Search for the cell housing the specified text and yield its (x, y) center coordinate. 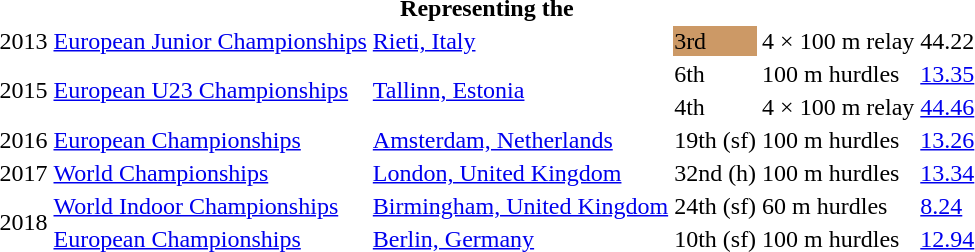
Rieti, Italy (520, 41)
European Championships (210, 140)
3rd (716, 41)
60 m hurdles (838, 206)
European U23 Championships (210, 90)
Amsterdam, Netherlands (520, 140)
Birmingham, United Kingdom (520, 206)
32nd (h) (716, 173)
19th (sf) (716, 140)
6th (716, 74)
24th (sf) (716, 206)
European Junior Championships (210, 41)
World Championships (210, 173)
World Indoor Championships (210, 206)
Tallinn, Estonia (520, 90)
London, United Kingdom (520, 173)
4th (716, 107)
